From the cell containing the given text, extract its center point as (x, y) coordinate. 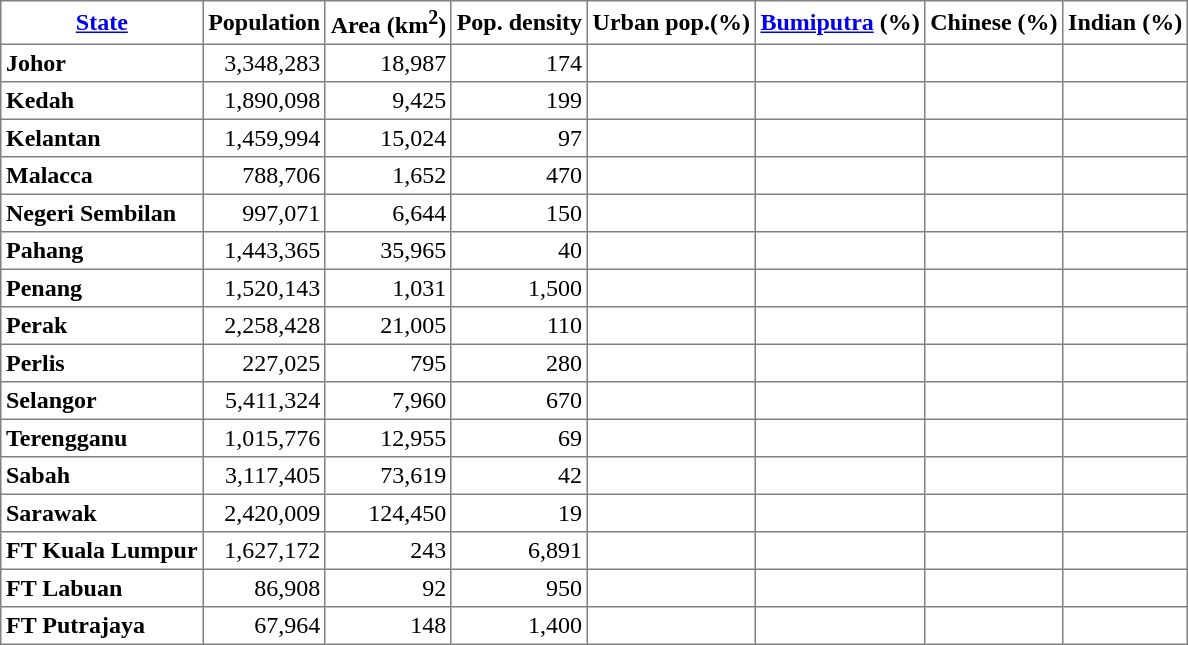
Population (264, 23)
FT Putrajaya (102, 626)
1,890,098 (264, 101)
5,411,324 (264, 401)
2,420,009 (264, 514)
Kelantan (102, 139)
Negeri Sembilan (102, 214)
92 (388, 589)
Sarawak (102, 514)
Kedah (102, 101)
3,117,405 (264, 476)
670 (519, 401)
950 (519, 589)
243 (388, 551)
Johor (102, 64)
Selangor (102, 401)
Sabah (102, 476)
Perak (102, 326)
280 (519, 364)
40 (519, 251)
1,400 (519, 626)
124,450 (388, 514)
1,031 (388, 289)
Indian (%) (1126, 23)
Chinese (%) (994, 23)
1,015,776 (264, 439)
9,425 (388, 101)
Terengganu (102, 439)
1,627,172 (264, 551)
69 (519, 439)
174 (519, 64)
12,955 (388, 439)
Pop. density (519, 23)
1,443,365 (264, 251)
2,258,428 (264, 326)
97 (519, 139)
Perlis (102, 364)
19 (519, 514)
Malacca (102, 176)
86,908 (264, 589)
Bumiputra (%) (840, 23)
795 (388, 364)
35,965 (388, 251)
42 (519, 476)
6,644 (388, 214)
73,619 (388, 476)
21,005 (388, 326)
67,964 (264, 626)
788,706 (264, 176)
1,500 (519, 289)
6,891 (519, 551)
150 (519, 214)
FT Labuan (102, 589)
227,025 (264, 364)
110 (519, 326)
State (102, 23)
148 (388, 626)
15,024 (388, 139)
3,348,283 (264, 64)
18,987 (388, 64)
470 (519, 176)
Area (km2) (388, 23)
1,459,994 (264, 139)
Urban pop.(%) (671, 23)
997,071 (264, 214)
1,652 (388, 176)
FT Kuala Lumpur (102, 551)
1,520,143 (264, 289)
Penang (102, 289)
7,960 (388, 401)
Pahang (102, 251)
199 (519, 101)
